From the cell containing the given text, extract its center point as (X, Y) coordinate. 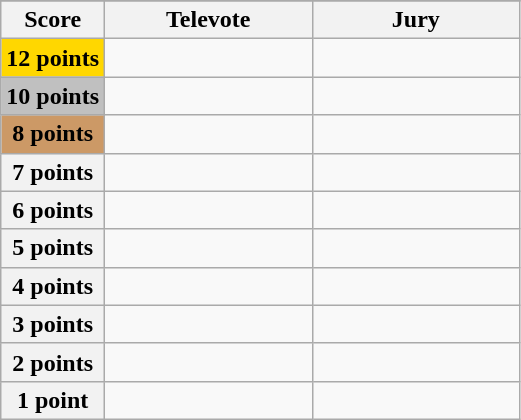
Jury (416, 20)
5 points (53, 248)
10 points (53, 96)
12 points (53, 58)
4 points (53, 286)
1 point (53, 400)
Score (53, 20)
2 points (53, 362)
Televote (209, 20)
3 points (53, 324)
6 points (53, 210)
8 points (53, 134)
7 points (53, 172)
